Find where the given text appears and provide that cell's center as (X, Y) coordinate. 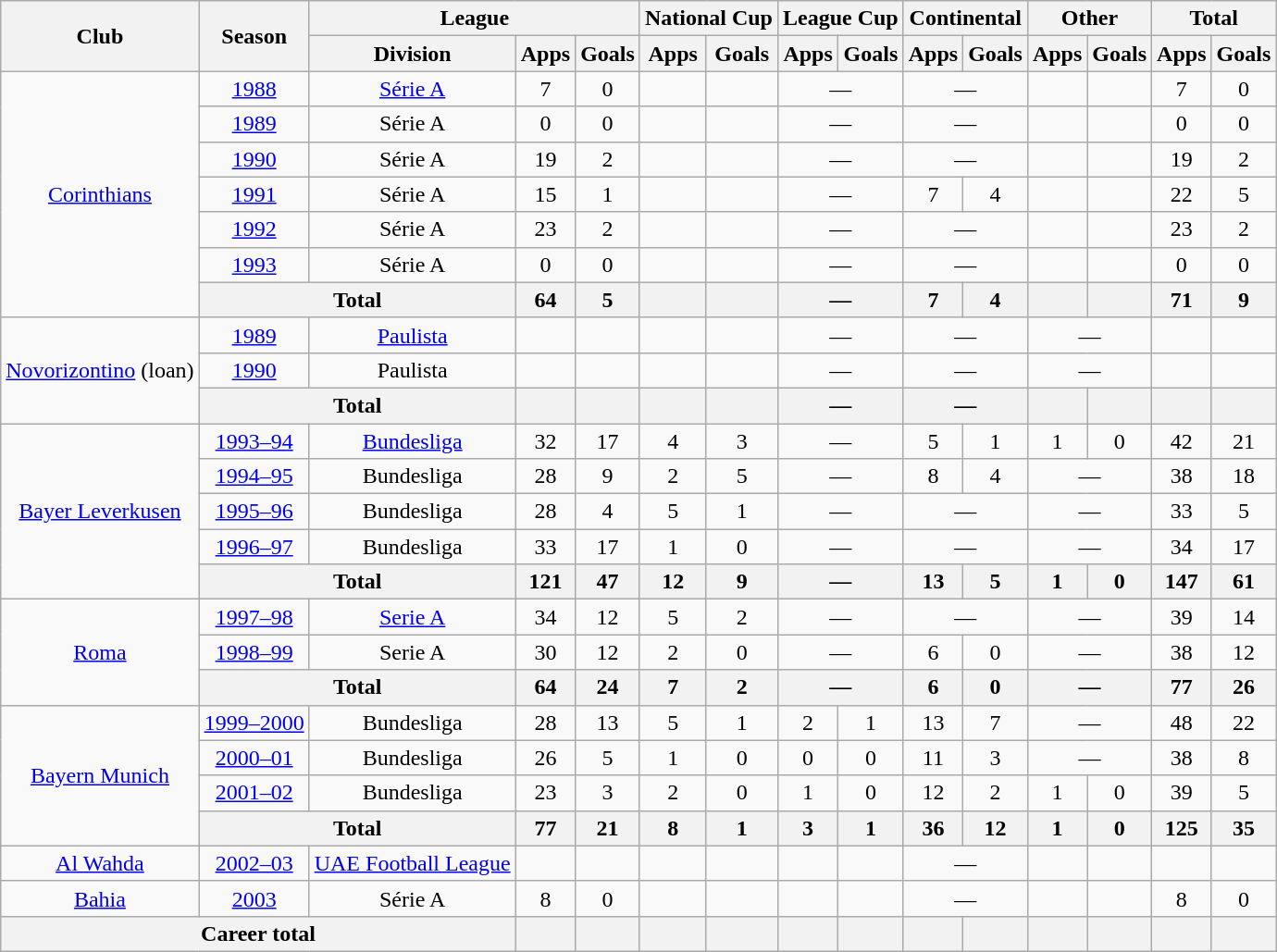
14 (1244, 617)
15 (545, 194)
1993 (254, 265)
18 (1244, 476)
1994–95 (254, 476)
Novorizontino (loan) (100, 370)
48 (1182, 723)
1992 (254, 229)
1993–94 (254, 441)
Bayer Leverkusen (100, 512)
Bahia (100, 898)
36 (933, 828)
Career total (258, 933)
UAE Football League (413, 863)
Division (413, 54)
1996–97 (254, 547)
32 (545, 441)
Corinthians (100, 194)
1997–98 (254, 617)
1999–2000 (254, 723)
1991 (254, 194)
1995–96 (254, 512)
47 (608, 582)
42 (1182, 441)
121 (545, 582)
League Cup (840, 19)
1998–99 (254, 652)
League (474, 19)
71 (1182, 300)
Roma (100, 652)
35 (1244, 828)
1988 (254, 89)
National Cup (709, 19)
11 (933, 758)
24 (608, 687)
147 (1182, 582)
Season (254, 36)
30 (545, 652)
2000–01 (254, 758)
2003 (254, 898)
Other (1089, 19)
2002–03 (254, 863)
125 (1182, 828)
2001–02 (254, 793)
Al Wahda (100, 863)
Bayern Munich (100, 775)
61 (1244, 582)
Continental (965, 19)
Club (100, 36)
